Determine the (X, Y) coordinate at the center of the cell enclosing the given text.  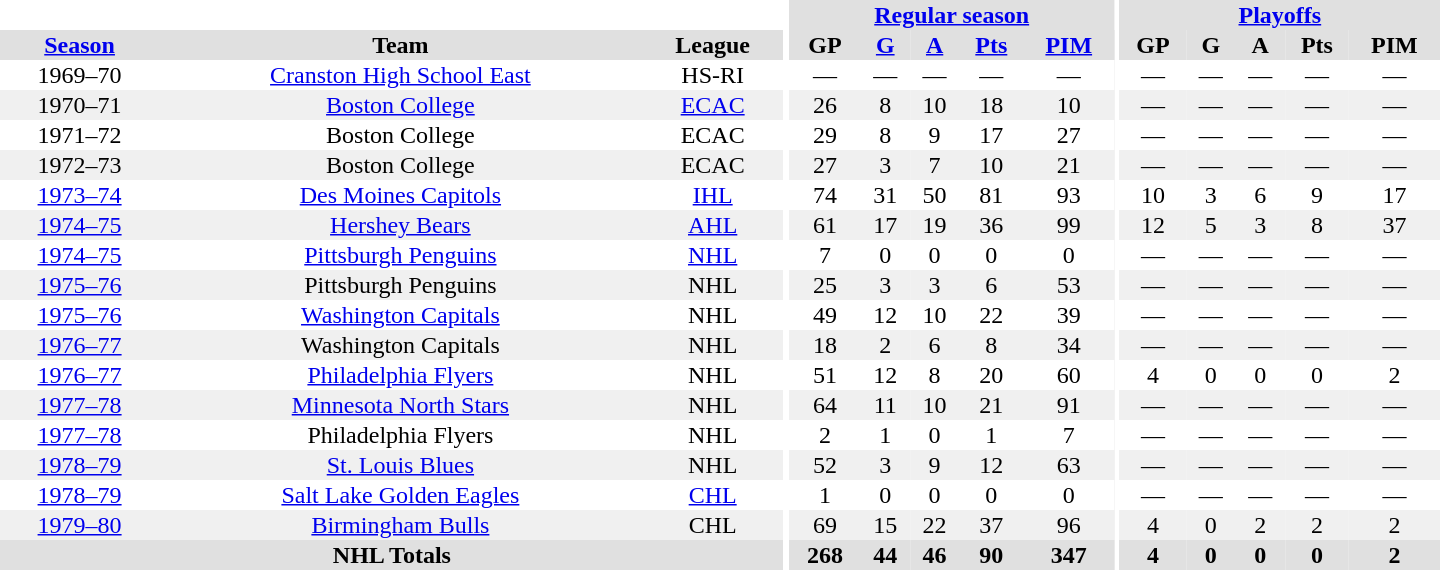
63 (1068, 465)
74 (824, 195)
69 (824, 525)
Regular season (952, 15)
1970–71 (80, 105)
1973–74 (80, 195)
60 (1068, 375)
29 (824, 135)
1979–80 (80, 525)
Birmingham Bulls (400, 525)
15 (886, 525)
49 (824, 315)
51 (824, 375)
64 (824, 405)
Season (80, 45)
31 (886, 195)
IHL (713, 195)
HS-RI (713, 75)
20 (991, 375)
Playoffs (1280, 15)
52 (824, 465)
347 (1068, 555)
League (713, 45)
96 (1068, 525)
AHL (713, 225)
Minnesota North Stars (400, 405)
93 (1068, 195)
Cranston High School East (400, 75)
11 (886, 405)
91 (1068, 405)
NHL Totals (392, 555)
Salt Lake Golden Eagles (400, 495)
St. Louis Blues (400, 465)
34 (1068, 345)
36 (991, 225)
81 (991, 195)
50 (934, 195)
Des Moines Capitols (400, 195)
1969–70 (80, 75)
1971–72 (80, 135)
25 (824, 285)
Team (400, 45)
53 (1068, 285)
5 (1210, 225)
26 (824, 105)
90 (991, 555)
19 (934, 225)
99 (1068, 225)
Hershey Bears (400, 225)
46 (934, 555)
39 (1068, 315)
268 (824, 555)
1972–73 (80, 165)
44 (886, 555)
61 (824, 225)
